Extract the [X, Y] coordinate from the center of the cell holding the provided text.  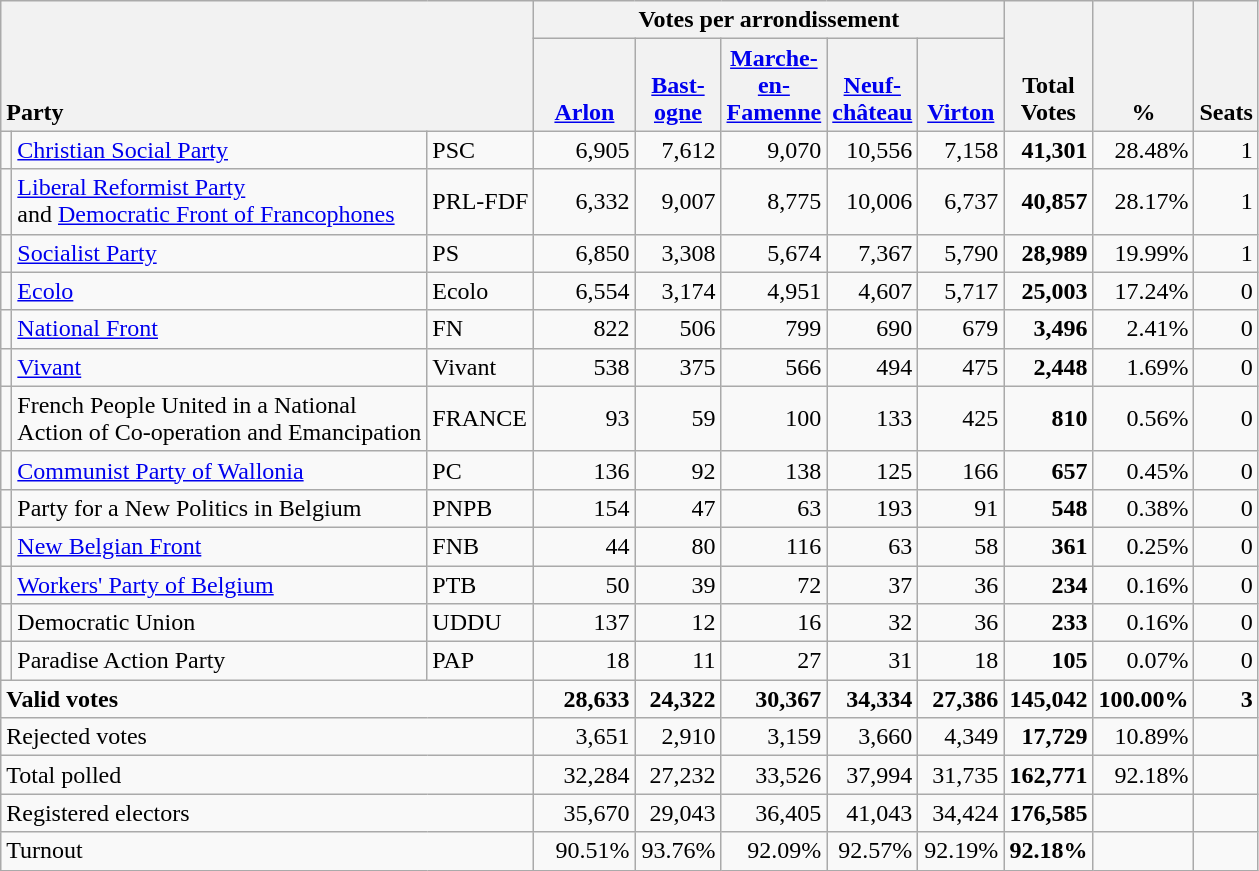
16 [774, 623]
10,006 [872, 202]
100.00% [1144, 699]
10,556 [872, 150]
475 [961, 367]
137 [584, 623]
166 [961, 470]
8,775 [774, 202]
3,496 [1048, 329]
92.57% [872, 851]
425 [961, 418]
6,850 [584, 253]
9,070 [774, 150]
Seats [1226, 66]
PSC [480, 150]
31 [872, 661]
Party [268, 66]
375 [678, 367]
PTB [480, 585]
PC [480, 470]
1.69% [1144, 367]
92.09% [774, 851]
FNB [480, 546]
810 [1048, 418]
0.07% [1144, 661]
Virton [961, 85]
59 [678, 418]
National Front [220, 329]
41,301 [1048, 150]
162,771 [1048, 775]
538 [584, 367]
17.24% [1144, 291]
24,322 [678, 699]
58 [961, 546]
34,334 [872, 699]
0.25% [1144, 546]
3 [1226, 699]
548 [1048, 508]
25,003 [1048, 291]
Valid votes [268, 699]
0.56% [1144, 418]
Democratic Union [220, 623]
Arlon [584, 85]
Total Votes [1048, 66]
FRANCE [480, 418]
27 [774, 661]
47 [678, 508]
3,159 [774, 737]
72 [774, 585]
4,607 [872, 291]
2,910 [678, 737]
28,633 [584, 699]
506 [678, 329]
30,367 [774, 699]
37,994 [872, 775]
93.76% [678, 851]
91 [961, 508]
90.51% [584, 851]
92 [678, 470]
28,989 [1048, 253]
799 [774, 329]
657 [1048, 470]
5,717 [961, 291]
176,585 [1048, 813]
3,660 [872, 737]
2.41% [1144, 329]
0.38% [1144, 508]
92.19% [961, 851]
FN [480, 329]
0.45% [1144, 470]
17,729 [1048, 737]
234 [1048, 585]
27,386 [961, 699]
4,349 [961, 737]
566 [774, 367]
679 [961, 329]
27,232 [678, 775]
28.17% [1144, 202]
19.99% [1144, 253]
31,735 [961, 775]
34,424 [961, 813]
136 [584, 470]
PNPB [480, 508]
154 [584, 508]
Workers' Party of Belgium [220, 585]
% [1144, 66]
Liberal Reformist Partyand Democratic Front of Francophones [220, 202]
PAP [480, 661]
6,332 [584, 202]
36,405 [774, 813]
PS [480, 253]
28.48% [1144, 150]
125 [872, 470]
6,905 [584, 150]
5,790 [961, 253]
32,284 [584, 775]
7,612 [678, 150]
PRL-FDF [480, 202]
93 [584, 418]
2,448 [1048, 367]
Registered electors [268, 813]
39 [678, 585]
105 [1048, 661]
4,951 [774, 291]
Communist Party of Wallonia [220, 470]
494 [872, 367]
Neuf- château [872, 85]
44 [584, 546]
Rejected votes [268, 737]
145,042 [1048, 699]
French People United in a NationalAction of Co-operation and Emancipation [220, 418]
138 [774, 470]
41,043 [872, 813]
6,554 [584, 291]
80 [678, 546]
Votes per arrondissement [769, 20]
9,007 [678, 202]
7,367 [872, 253]
3,174 [678, 291]
New Belgian Front [220, 546]
Marche- en- Famenne [774, 85]
Total polled [268, 775]
7,158 [961, 150]
Christian Social Party [220, 150]
35,670 [584, 813]
12 [678, 623]
100 [774, 418]
40,857 [1048, 202]
6,737 [961, 202]
29,043 [678, 813]
Bast- ogne [678, 85]
37 [872, 585]
33,526 [774, 775]
Turnout [268, 851]
Socialist Party [220, 253]
10.89% [1144, 737]
822 [584, 329]
3,651 [584, 737]
32 [872, 623]
UDDU [480, 623]
233 [1048, 623]
11 [678, 661]
361 [1048, 546]
116 [774, 546]
193 [872, 508]
3,308 [678, 253]
5,674 [774, 253]
Paradise Action Party [220, 661]
Party for a New Politics in Belgium [220, 508]
50 [584, 585]
690 [872, 329]
133 [872, 418]
